From the cell containing the given text, extract its center point as (x, y) coordinate. 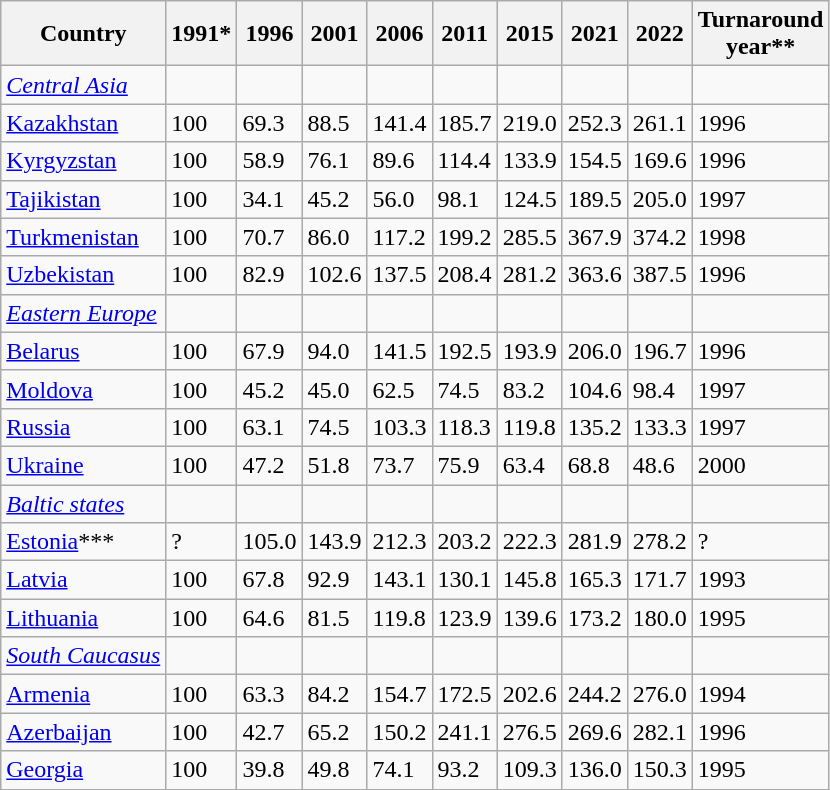
82.9 (270, 275)
102.6 (334, 275)
Ukraine (84, 465)
252.3 (594, 123)
222.3 (530, 542)
165.3 (594, 580)
88.5 (334, 123)
63.3 (270, 694)
Turnaroundyear** (760, 34)
67.8 (270, 580)
154.7 (400, 694)
1993 (760, 580)
Country (84, 34)
133.9 (530, 161)
Kazakhstan (84, 123)
98.1 (464, 199)
130.1 (464, 580)
105.0 (270, 542)
South Caucasus (84, 656)
74.1 (400, 770)
75.9 (464, 465)
244.2 (594, 694)
173.2 (594, 618)
2015 (530, 34)
Turkmenistan (84, 237)
374.2 (660, 237)
49.8 (334, 770)
Azerbaijan (84, 732)
1998 (760, 237)
206.0 (594, 351)
Armenia (84, 694)
172.5 (464, 694)
278.2 (660, 542)
137.5 (400, 275)
62.5 (400, 389)
67.9 (270, 351)
73.7 (400, 465)
42.7 (270, 732)
139.6 (530, 618)
56.0 (400, 199)
63.4 (530, 465)
Baltic states (84, 503)
189.5 (594, 199)
Russia (84, 427)
34.1 (270, 199)
1991* (202, 34)
2021 (594, 34)
141.4 (400, 123)
205.0 (660, 199)
135.2 (594, 427)
68.8 (594, 465)
117.2 (400, 237)
58.9 (270, 161)
51.8 (334, 465)
208.4 (464, 275)
Central Asia (84, 85)
133.3 (660, 427)
282.1 (660, 732)
2011 (464, 34)
169.6 (660, 161)
118.3 (464, 427)
83.2 (530, 389)
Tajikistan (84, 199)
84.2 (334, 694)
363.6 (594, 275)
76.1 (334, 161)
Estonia*** (84, 542)
143.9 (334, 542)
276.0 (660, 694)
2006 (400, 34)
154.5 (594, 161)
2000 (760, 465)
64.6 (270, 618)
145.8 (530, 580)
269.6 (594, 732)
104.6 (594, 389)
276.5 (530, 732)
Lithuania (84, 618)
69.3 (270, 123)
285.5 (530, 237)
2022 (660, 34)
241.1 (464, 732)
70.7 (270, 237)
48.6 (660, 465)
141.5 (400, 351)
367.9 (594, 237)
281.2 (530, 275)
Kyrgyzstan (84, 161)
89.6 (400, 161)
92.9 (334, 580)
Belarus (84, 351)
261.1 (660, 123)
45.0 (334, 389)
47.2 (270, 465)
196.7 (660, 351)
185.7 (464, 123)
136.0 (594, 770)
98.4 (660, 389)
387.5 (660, 275)
Georgia (84, 770)
86.0 (334, 237)
219.0 (530, 123)
123.9 (464, 618)
Uzbekistan (84, 275)
199.2 (464, 237)
180.0 (660, 618)
1994 (760, 694)
65.2 (334, 732)
109.3 (530, 770)
150.2 (400, 732)
Latvia (84, 580)
202.6 (530, 694)
Moldova (84, 389)
124.5 (530, 199)
171.7 (660, 580)
281.9 (594, 542)
93.2 (464, 770)
39.8 (270, 770)
150.3 (660, 770)
63.1 (270, 427)
193.9 (530, 351)
103.3 (400, 427)
81.5 (334, 618)
203.2 (464, 542)
114.4 (464, 161)
94.0 (334, 351)
Eastern Europe (84, 313)
2001 (334, 34)
212.3 (400, 542)
143.1 (400, 580)
192.5 (464, 351)
